Find where the given text appears and provide that cell's center as (x, y) coordinate. 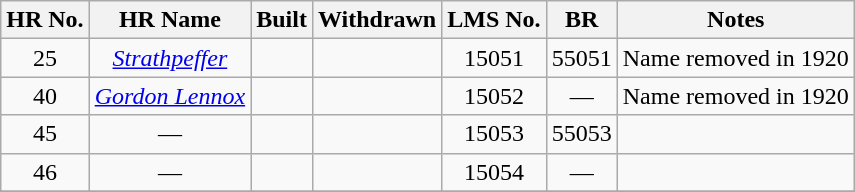
Withdrawn (376, 20)
40 (45, 96)
BR (582, 20)
15054 (494, 172)
LMS No. (494, 20)
46 (45, 172)
55053 (582, 134)
Built (282, 20)
45 (45, 134)
15051 (494, 58)
Notes (736, 20)
15053 (494, 134)
HR Name (170, 20)
55051 (582, 58)
Gordon Lennox (170, 96)
HR No. (45, 20)
25 (45, 58)
15052 (494, 96)
Strathpeffer (170, 58)
